Provide the [x, y] coordinate of the cell's center where the given text is located.  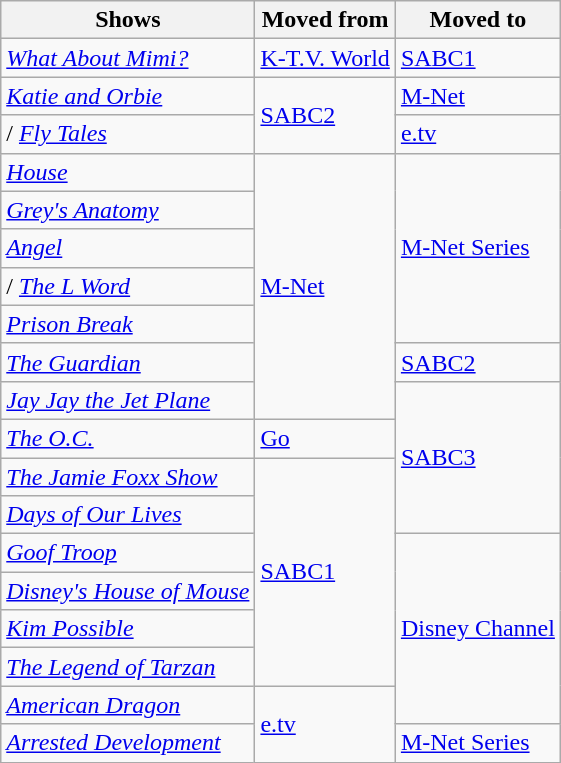
The Jamie Foxx Show [128, 477]
Kim Possible [128, 629]
Moved from [325, 20]
SABC3 [478, 457]
/ Fly Tales [128, 134]
Disney's House of Mouse [128, 591]
/ The L Word [128, 286]
Goof Troop [128, 553]
Prison Break [128, 324]
Katie and Orbie [128, 96]
Disney Channel [478, 629]
The Legend of Tarzan [128, 667]
Jay Jay the Jet Plane [128, 400]
Grey's Anatomy [128, 210]
What About Mimi? [128, 58]
The O.C. [128, 438]
Angel [128, 248]
Days of Our Lives [128, 515]
Arrested Development [128, 743]
American Dragon [128, 705]
The Guardian [128, 362]
Moved to [478, 20]
Shows [128, 20]
House [128, 172]
K-T.V. World [325, 58]
Go [325, 438]
